Pinpoint the cell where the given text exists, returning its (x, y) midpoint coordinate. 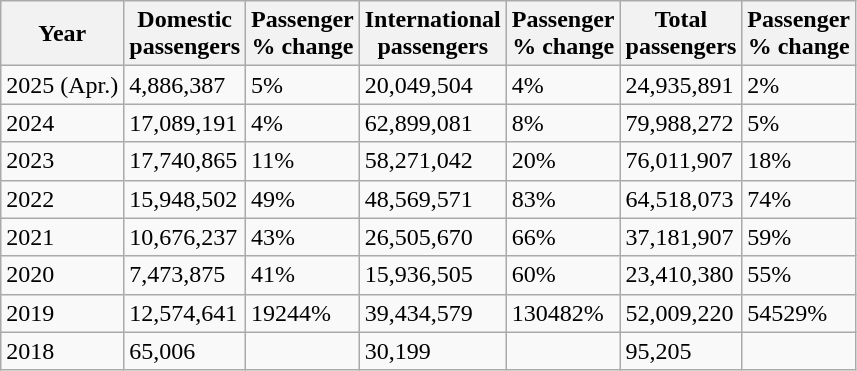
2021 (62, 237)
48,569,571 (432, 199)
74% (799, 199)
52,009,220 (681, 313)
54529% (799, 313)
Total passengers (681, 34)
49% (303, 199)
41% (303, 275)
15,948,502 (185, 199)
58,271,042 (432, 161)
26,505,670 (432, 237)
2018 (62, 351)
10,676,237 (185, 237)
2019 (62, 313)
60% (563, 275)
International passengers (432, 34)
64,518,073 (681, 199)
130482% (563, 313)
20% (563, 161)
8% (563, 123)
43% (303, 237)
17,740,865 (185, 161)
66% (563, 237)
76,011,907 (681, 161)
12,574,641 (185, 313)
62,899,081 (432, 123)
7,473,875 (185, 275)
59% (799, 237)
30,199 (432, 351)
15,936,505 (432, 275)
2024 (62, 123)
Domestic passengers (185, 34)
37,181,907 (681, 237)
19244% (303, 313)
39,434,579 (432, 313)
11% (303, 161)
24,935,891 (681, 85)
2025 (Apr.) (62, 85)
79,988,272 (681, 123)
18% (799, 161)
2023 (62, 161)
Year (62, 34)
2022 (62, 199)
2020 (62, 275)
17,089,191 (185, 123)
95,205 (681, 351)
23,410,380 (681, 275)
4,886,387 (185, 85)
20,049,504 (432, 85)
55% (799, 275)
83% (563, 199)
2% (799, 85)
65,006 (185, 351)
